Scan for the cell matching the given text and deliver its [x, y] coordinate at center. 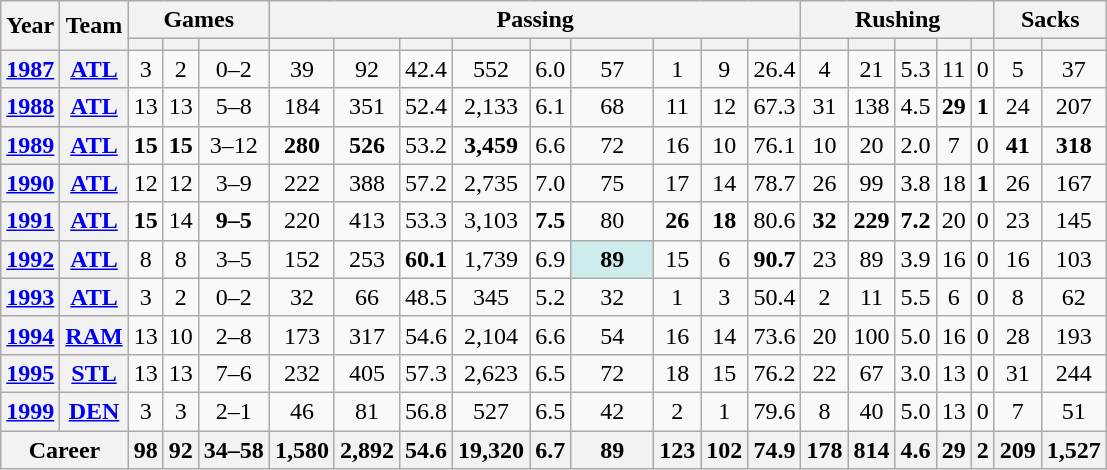
317 [366, 335]
2.0 [916, 145]
Year [30, 26]
76.2 [774, 373]
1991 [30, 221]
81 [366, 411]
318 [1074, 145]
552 [492, 69]
Passing [535, 20]
232 [302, 373]
3.8 [916, 183]
351 [366, 107]
5–8 [234, 107]
184 [302, 107]
42 [612, 411]
17 [678, 183]
78.7 [774, 183]
41 [1018, 145]
73.6 [774, 335]
152 [302, 259]
40 [872, 411]
814 [872, 449]
2–1 [234, 411]
90.7 [774, 259]
66 [366, 297]
57.2 [426, 183]
79.6 [774, 411]
345 [492, 297]
1990 [30, 183]
2,133 [492, 107]
193 [1074, 335]
6.0 [550, 69]
46 [302, 411]
Career [64, 449]
9 [724, 69]
5 [1018, 69]
3–12 [234, 145]
1988 [30, 107]
178 [824, 449]
1995 [30, 373]
68 [612, 107]
5.3 [916, 69]
76.1 [774, 145]
2,735 [492, 183]
52.4 [426, 107]
6.1 [550, 107]
53.2 [426, 145]
222 [302, 183]
80.6 [774, 221]
37 [1074, 69]
56.8 [426, 411]
103 [1074, 259]
7.2 [916, 221]
1,580 [302, 449]
207 [1074, 107]
62 [1074, 297]
167 [1074, 183]
280 [302, 145]
Sacks [1050, 20]
24 [1018, 107]
STL [94, 373]
53.3 [426, 221]
Games [198, 20]
26.4 [774, 69]
253 [366, 259]
DEN [94, 411]
1999 [30, 411]
2,892 [366, 449]
RAM [94, 335]
7–6 [234, 373]
413 [366, 221]
1,739 [492, 259]
34–58 [234, 449]
3.9 [916, 259]
388 [366, 183]
1987 [30, 69]
99 [872, 183]
2,104 [492, 335]
2,623 [492, 373]
74.9 [774, 449]
7.5 [550, 221]
4.6 [916, 449]
7.0 [550, 183]
50.4 [774, 297]
3.0 [916, 373]
1989 [30, 145]
54 [612, 335]
6.9 [550, 259]
67.3 [774, 107]
3,103 [492, 221]
5.2 [550, 297]
9–5 [234, 221]
1,527 [1074, 449]
48.5 [426, 297]
22 [824, 373]
138 [872, 107]
Team [94, 26]
527 [492, 411]
28 [1018, 335]
5.5 [916, 297]
2–8 [234, 335]
6.7 [550, 449]
39 [302, 69]
102 [724, 449]
229 [872, 221]
123 [678, 449]
173 [302, 335]
75 [612, 183]
1993 [30, 297]
405 [366, 373]
244 [1074, 373]
4 [824, 69]
Rushing [898, 20]
209 [1018, 449]
57.3 [426, 373]
60.1 [426, 259]
4.5 [916, 107]
3–9 [234, 183]
57 [612, 69]
98 [146, 449]
145 [1074, 221]
19,320 [492, 449]
80 [612, 221]
42.4 [426, 69]
51 [1074, 411]
100 [872, 335]
220 [302, 221]
3–5 [234, 259]
3,459 [492, 145]
67 [872, 373]
1992 [30, 259]
526 [366, 145]
1994 [30, 335]
21 [872, 69]
